Provide the (X, Y) coordinate of the cell's center where the given text is located.  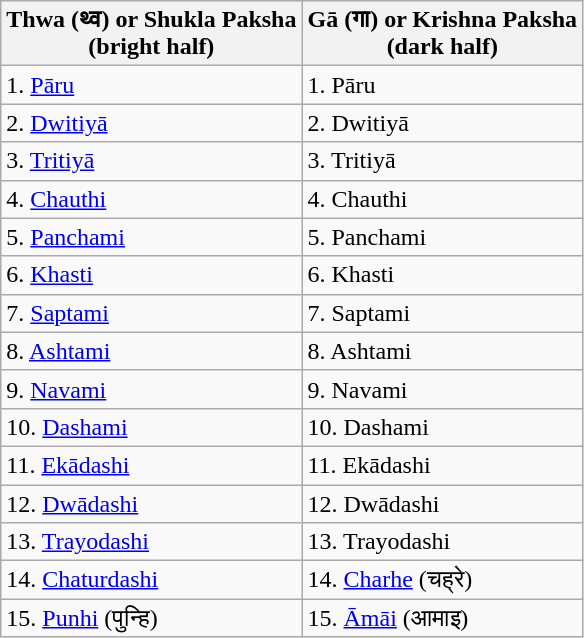
Thwa (थ्व) or Shukla Paksha(bright half) (152, 34)
15. Āmāi (आमाइ) (442, 618)
Gā (गा) or Krishna Paksha(dark half) (442, 34)
15. Punhi (पुन्हि) (152, 618)
14. Charhe (चह्रे) (442, 580)
14. Chaturdashi (152, 580)
